Identify which cell holds the provided text, then report its [x, y] central coordinate. 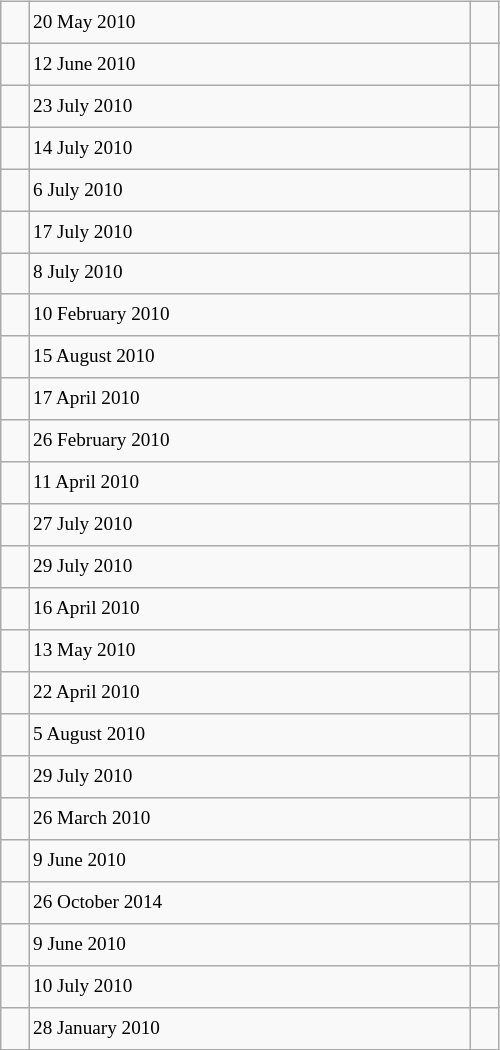
10 July 2010 [249, 986]
11 April 2010 [249, 483]
26 October 2014 [249, 902]
14 July 2010 [249, 148]
22 April 2010 [249, 693]
20 May 2010 [249, 22]
13 May 2010 [249, 651]
6 July 2010 [249, 190]
17 April 2010 [249, 399]
26 February 2010 [249, 441]
23 July 2010 [249, 106]
5 August 2010 [249, 735]
16 April 2010 [249, 609]
27 July 2010 [249, 525]
17 July 2010 [249, 232]
8 July 2010 [249, 274]
26 March 2010 [249, 819]
28 January 2010 [249, 1028]
15 August 2010 [249, 357]
12 June 2010 [249, 64]
10 February 2010 [249, 315]
